Return the [x, y] coordinate for the center point of the cell that contains the specified text.  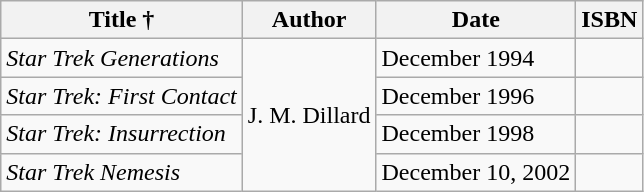
Star Trek Generations [122, 58]
Title † [122, 20]
December 1998 [476, 134]
December 1996 [476, 96]
Star Trek Nemesis [122, 172]
Date [476, 20]
J. M. Dillard [309, 115]
ISBN [610, 20]
Author [309, 20]
Star Trek: Insurrection [122, 134]
December 1994 [476, 58]
December 10, 2002 [476, 172]
Star Trek: First Contact [122, 96]
